Determine the [x, y] coordinate at the center of the cell enclosing the given text.  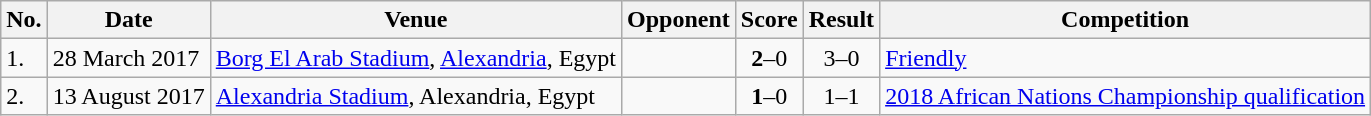
2–0 [769, 58]
No. [24, 20]
Friendly [1126, 58]
Date [128, 20]
1. [24, 58]
3–0 [841, 58]
Alexandria Stadium, Alexandria, Egypt [416, 96]
13 August 2017 [128, 96]
Borg El Arab Stadium, Alexandria, Egypt [416, 58]
2018 African Nations Championship qualification [1126, 96]
Result [841, 20]
1–0 [769, 96]
28 March 2017 [128, 58]
1–1 [841, 96]
Opponent [678, 20]
Venue [416, 20]
Competition [1126, 20]
2. [24, 96]
Score [769, 20]
